Locate the cell with the specified text and output its (x, y) center coordinate. 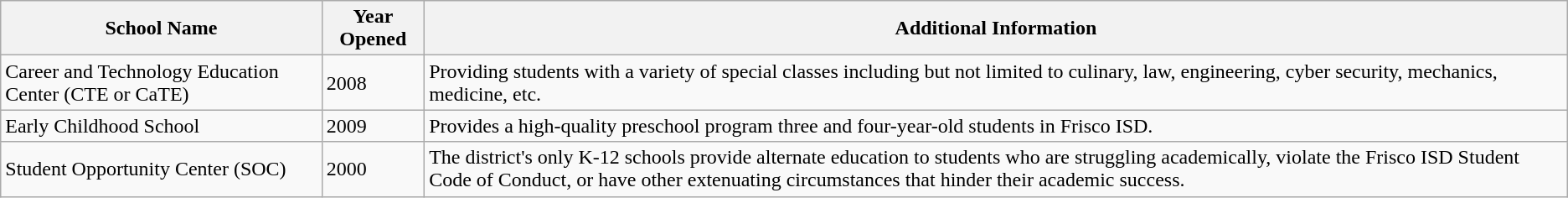
Career and Technology Education Center (CTE or CaTE) (161, 82)
Provides a high-quality preschool program three and four-year-old students in Frisco ISD. (997, 126)
2000 (374, 169)
School Name (161, 29)
Additional Information (997, 29)
Student Opportunity Center (SOC) (161, 169)
Year Opened (374, 29)
2009 (374, 126)
Early Childhood School (161, 126)
2008 (374, 82)
